Detect which cell encompasses the target text, then output its [x, y] center coordinate. 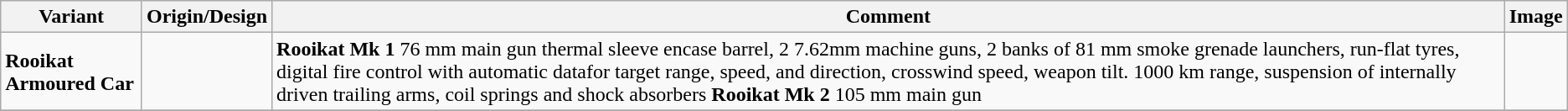
Image [1536, 17]
Rooikat Armoured Car [72, 71]
Comment [889, 17]
Variant [72, 17]
Origin/Design [206, 17]
